Scan for the cell matching the given text and deliver its [X, Y] coordinate at center. 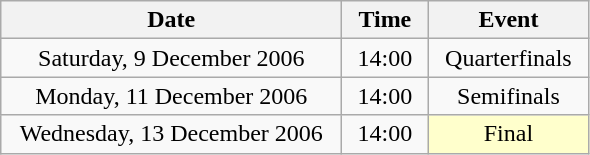
Saturday, 9 December 2006 [172, 58]
Date [172, 20]
Quarterfinals [508, 58]
Wednesday, 13 December 2006 [172, 134]
Final [508, 134]
Time [385, 20]
Semifinals [508, 96]
Event [508, 20]
Monday, 11 December 2006 [172, 96]
